Return [X, Y] of the center of cell containing provided text 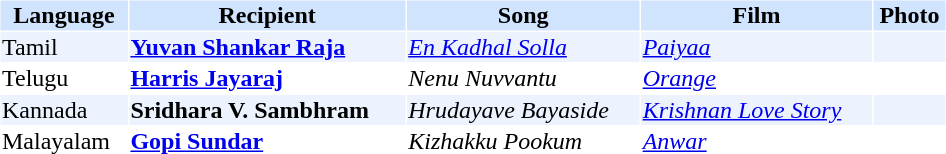
Paiyaa [756, 47]
Film [756, 15]
Photo [909, 15]
Krishnan Love Story [756, 110]
Nenu Nuvvantu [524, 79]
Tamil [64, 47]
Telugu [64, 79]
En Kadhal Solla [524, 47]
Recipient [267, 15]
Harris Jayaraj [267, 79]
Yuvan Shankar Raja [267, 47]
Song [524, 15]
Sridhara V. Sambhram [267, 110]
Kannada [64, 110]
Orange [756, 79]
Hrudayave Bayaside [524, 110]
Language [64, 15]
